Search for the cell housing the specified text and yield its (X, Y) center coordinate. 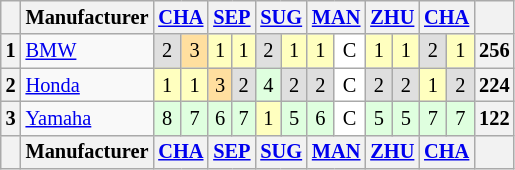
Yamaha (88, 118)
256 (494, 51)
BMW (88, 51)
8 (166, 118)
4 (268, 85)
122 (494, 118)
Honda (88, 85)
224 (494, 85)
